Locate the cell with the specified text and output its (X, Y) center coordinate. 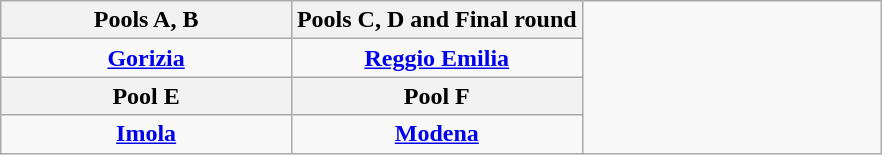
Pools A, B (146, 20)
Pool E (146, 96)
Pool F (436, 96)
Imola (146, 134)
Modena (436, 134)
Pools C, D and Final round (436, 20)
Reggio Emilia (436, 58)
Gorizia (146, 58)
